Find where the given text appears and provide that cell's center as [x, y] coordinate. 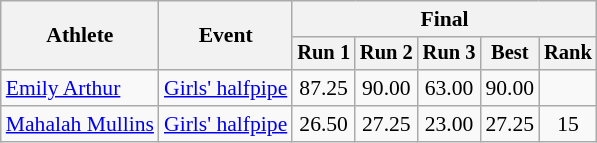
Emily Arthur [80, 88]
Run 1 [324, 54]
15 [568, 124]
Best [510, 54]
Mahalah Mullins [80, 124]
Run 3 [450, 54]
Run 2 [386, 54]
63.00 [450, 88]
23.00 [450, 124]
Final [444, 19]
Athlete [80, 36]
26.50 [324, 124]
Rank [568, 54]
Event [226, 36]
87.25 [324, 88]
